Capture the cell that displays the provided text and extract its (x, y) central coordinate. 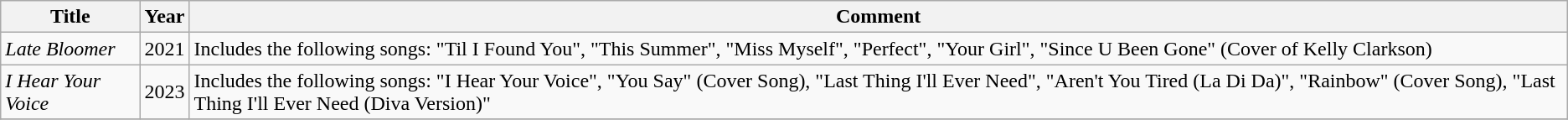
Late Bloomer (70, 49)
Includes the following songs: "Til I Found You", "This Summer", "Miss Myself", "Perfect", "Your Girl", "Since U Been Gone" (Cover of Kelly Clarkson) (878, 49)
I Hear Your Voice (70, 92)
Comment (878, 17)
2021 (164, 49)
Year (164, 17)
Title (70, 17)
2023 (164, 92)
